Find where the given text appears and provide that cell's center as [X, Y] coordinate. 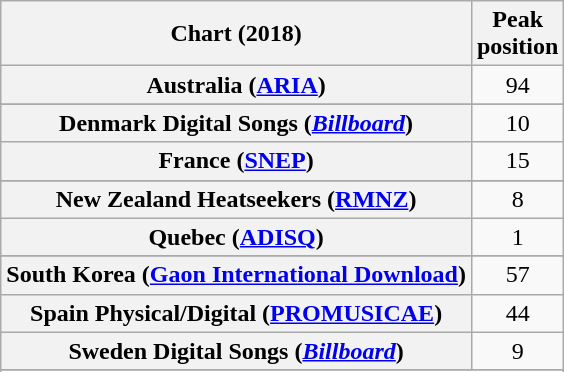
Peakposition [517, 34]
8 [517, 199]
15 [517, 161]
57 [517, 275]
Denmark Digital Songs (Billboard) [236, 123]
9 [517, 351]
South Korea (Gaon International Download) [236, 275]
Spain Physical/Digital (PROMUSICAE) [236, 313]
1 [517, 237]
44 [517, 313]
Sweden Digital Songs (Billboard) [236, 351]
94 [517, 85]
Australia (ARIA) [236, 85]
New Zealand Heatseekers (RMNZ) [236, 199]
Quebec (ADISQ) [236, 237]
France (SNEP) [236, 161]
Chart (2018) [236, 34]
10 [517, 123]
